Return (x, y) of the center of cell containing provided text 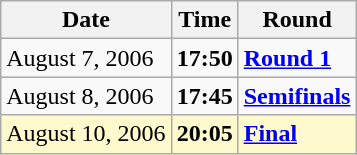
20:05 (204, 134)
17:50 (204, 58)
Round 1 (297, 58)
Date (86, 20)
Semifinals (297, 96)
Round (297, 20)
August 8, 2006 (86, 96)
Time (204, 20)
Final (297, 134)
17:45 (204, 96)
August 10, 2006 (86, 134)
August 7, 2006 (86, 58)
